Locate the cell with the specified text and output its [x, y] center coordinate. 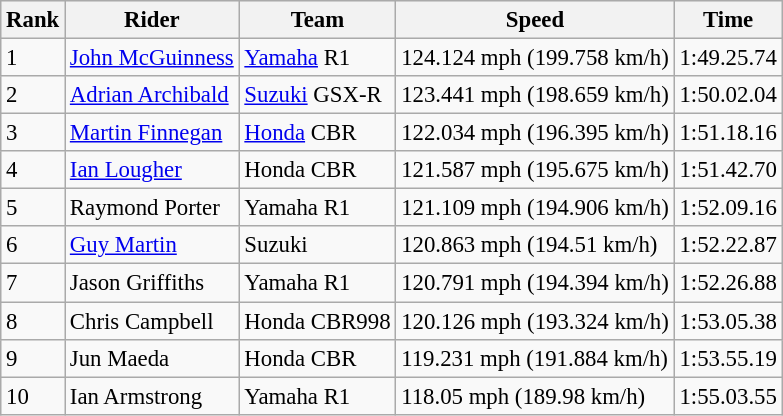
121.109 mph (194.906 km/h) [535, 208]
Suzuki GSX-R [318, 95]
1:55.03.55 [728, 396]
Jun Maeda [152, 358]
120.863 mph (194.51 km/h) [535, 245]
1:52.22.87 [728, 245]
3 [33, 133]
10 [33, 396]
2 [33, 95]
118.05 mph (189.98 km/h) [535, 396]
Raymond Porter [152, 208]
1:51.42.70 [728, 170]
9 [33, 358]
Suzuki [318, 245]
5 [33, 208]
123.441 mph (198.659 km/h) [535, 95]
124.124 mph (199.758 km/h) [535, 58]
Ian Lougher [152, 170]
4 [33, 170]
7 [33, 283]
119.231 mph (191.884 km/h) [535, 358]
8 [33, 321]
Team [318, 20]
Speed [535, 20]
1:51.18.16 [728, 133]
1:53.55.19 [728, 358]
1:50.02.04 [728, 95]
Jason Griffiths [152, 283]
Adrian Archibald [152, 95]
John McGuinness [152, 58]
1:53.05.38 [728, 321]
Chris Campbell [152, 321]
Honda CBR998 [318, 321]
Rank [33, 20]
121.587 mph (195.675 km/h) [535, 170]
120.791 mph (194.394 km/h) [535, 283]
1:49.25.74 [728, 58]
122.034 mph (196.395 km/h) [535, 133]
Ian Armstrong [152, 396]
120.126 mph (193.324 km/h) [535, 321]
Time [728, 20]
1 [33, 58]
Guy Martin [152, 245]
1:52.26.88 [728, 283]
6 [33, 245]
Martin Finnegan [152, 133]
1:52.09.16 [728, 208]
Rider [152, 20]
